Extract the (x, y) coordinate from the center of the cell holding the provided text.  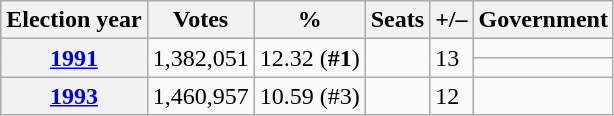
12.32 (#1) (310, 58)
Government (543, 20)
% (310, 20)
12 (452, 96)
+/– (452, 20)
1993 (74, 96)
1,382,051 (200, 58)
1,460,957 (200, 96)
Votes (200, 20)
10.59 (#3) (310, 96)
Election year (74, 20)
1991 (74, 58)
Seats (397, 20)
13 (452, 58)
